Provide the (X, Y) coordinate of the cell's center where the given text is located.  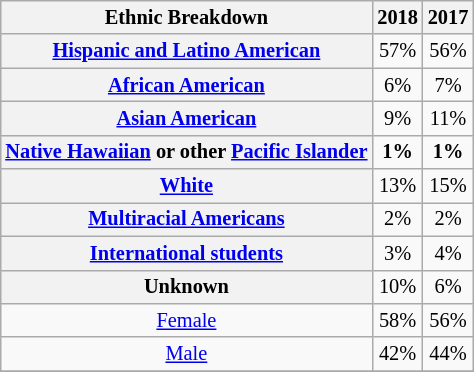
Multiracial Americans (186, 220)
Ethnic Breakdown (186, 18)
International students (186, 253)
Female (186, 321)
57% (397, 51)
Native Hawaiian or other Pacific Islander (186, 152)
15% (448, 186)
Unknown (186, 287)
44% (448, 354)
Asian American (186, 119)
African American (186, 85)
9% (397, 119)
Male (186, 354)
2018 (397, 18)
White (186, 186)
42% (397, 354)
Hispanic and Latino American (186, 51)
13% (397, 186)
11% (448, 119)
10% (397, 287)
4% (448, 253)
58% (397, 321)
7% (448, 85)
2017 (448, 18)
3% (397, 253)
